Locate the cell with the specified text and output its [X, Y] center coordinate. 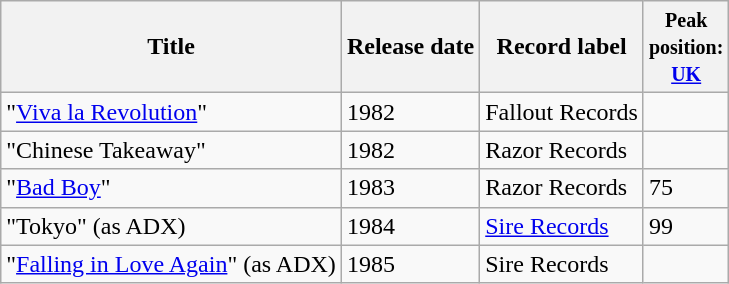
Title [172, 47]
Peak position: UK [686, 47]
75 [686, 188]
Fallout Records [562, 112]
"Falling in Love Again" (as ADX) [172, 264]
Release date [410, 47]
1985 [410, 264]
99 [686, 226]
"Tokyo" (as ADX) [172, 226]
1983 [410, 188]
1984 [410, 226]
"Bad Boy" [172, 188]
"Viva la Revolution" [172, 112]
Record label [562, 47]
"Chinese Takeaway" [172, 150]
